Find where the given text appears and provide that cell's center as [x, y] coordinate. 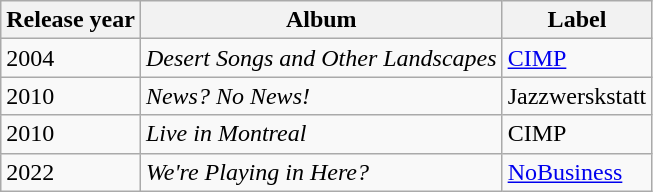
2022 [71, 172]
Label [577, 20]
Release year [71, 20]
NoBusiness [577, 172]
2004 [71, 58]
We're Playing in Here? [321, 172]
Album [321, 20]
Desert Songs and Other Landscapes [321, 58]
Live in Montreal [321, 134]
Jazzwerskstatt [577, 96]
News? No News! [321, 96]
